Detect which cell encompasses the target text, then output its [X, Y] center coordinate. 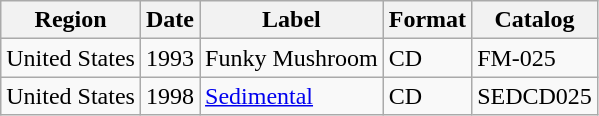
Label [292, 20]
1993 [170, 58]
Sedimental [292, 96]
Catalog [535, 20]
Date [170, 20]
Funky Mushroom [292, 58]
FM-025 [535, 58]
Region [71, 20]
Format [427, 20]
SEDCD025 [535, 96]
1998 [170, 96]
